Detect which cell encompasses the target text, then output its [x, y] center coordinate. 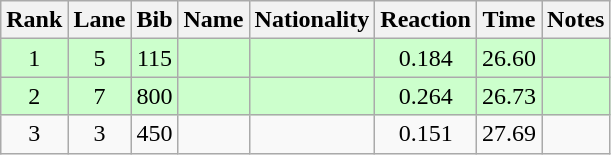
Reaction [426, 20]
Lane [100, 20]
0.151 [426, 134]
26.60 [510, 58]
1 [34, 58]
115 [154, 58]
0.184 [426, 58]
800 [154, 96]
Rank [34, 20]
5 [100, 58]
2 [34, 96]
27.69 [510, 134]
Notes [576, 20]
0.264 [426, 96]
Nationality [312, 20]
450 [154, 134]
Time [510, 20]
26.73 [510, 96]
Bib [154, 20]
7 [100, 96]
Name [214, 20]
